Output the [X, Y] coordinate of the center of the cell containing the given text.  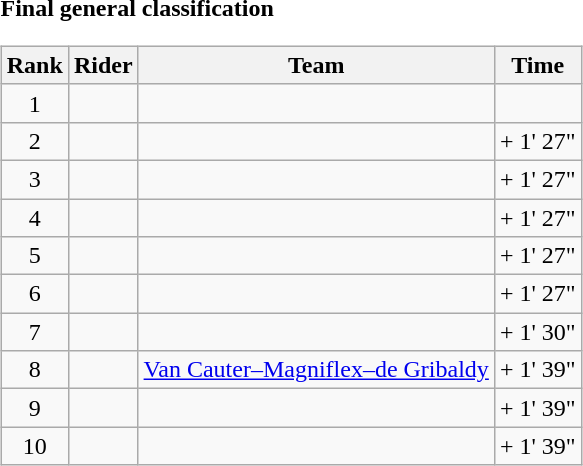
+ 1' 30" [538, 332]
Time [538, 65]
9 [34, 408]
Team [316, 65]
Van Cauter–Magniflex–de Gribaldy [316, 370]
4 [34, 217]
5 [34, 256]
2 [34, 141]
Rider [103, 65]
3 [34, 179]
10 [34, 446]
6 [34, 294]
7 [34, 332]
Rank [34, 65]
1 [34, 103]
8 [34, 370]
